Pinpoint the cell where the given text exists, returning its (X, Y) midpoint coordinate. 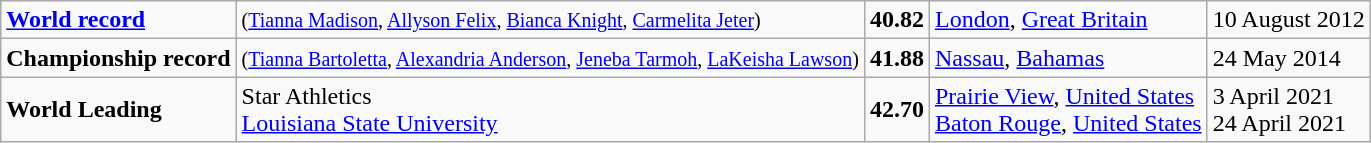
Prairie View, United States Baton Rouge, United States (1068, 110)
World record (118, 20)
40.82 (896, 20)
24 May 2014 (1288, 58)
(Tianna Madison, Allyson Felix, Bianca Knight, Carmelita Jeter) (550, 20)
World Leading (118, 110)
Championship record (118, 58)
41.88 (896, 58)
Star AthleticsLouisiana State University (550, 110)
10 August 2012 (1288, 20)
(Tianna Bartoletta, Alexandria Anderson, Jeneba Tarmoh, LaKeisha Lawson) (550, 58)
London, Great Britain (1068, 20)
3 April 202124 April 2021 (1288, 110)
42.70 (896, 110)
Nassau, Bahamas (1068, 58)
